Identify which cell holds the provided text, then report its [x, y] central coordinate. 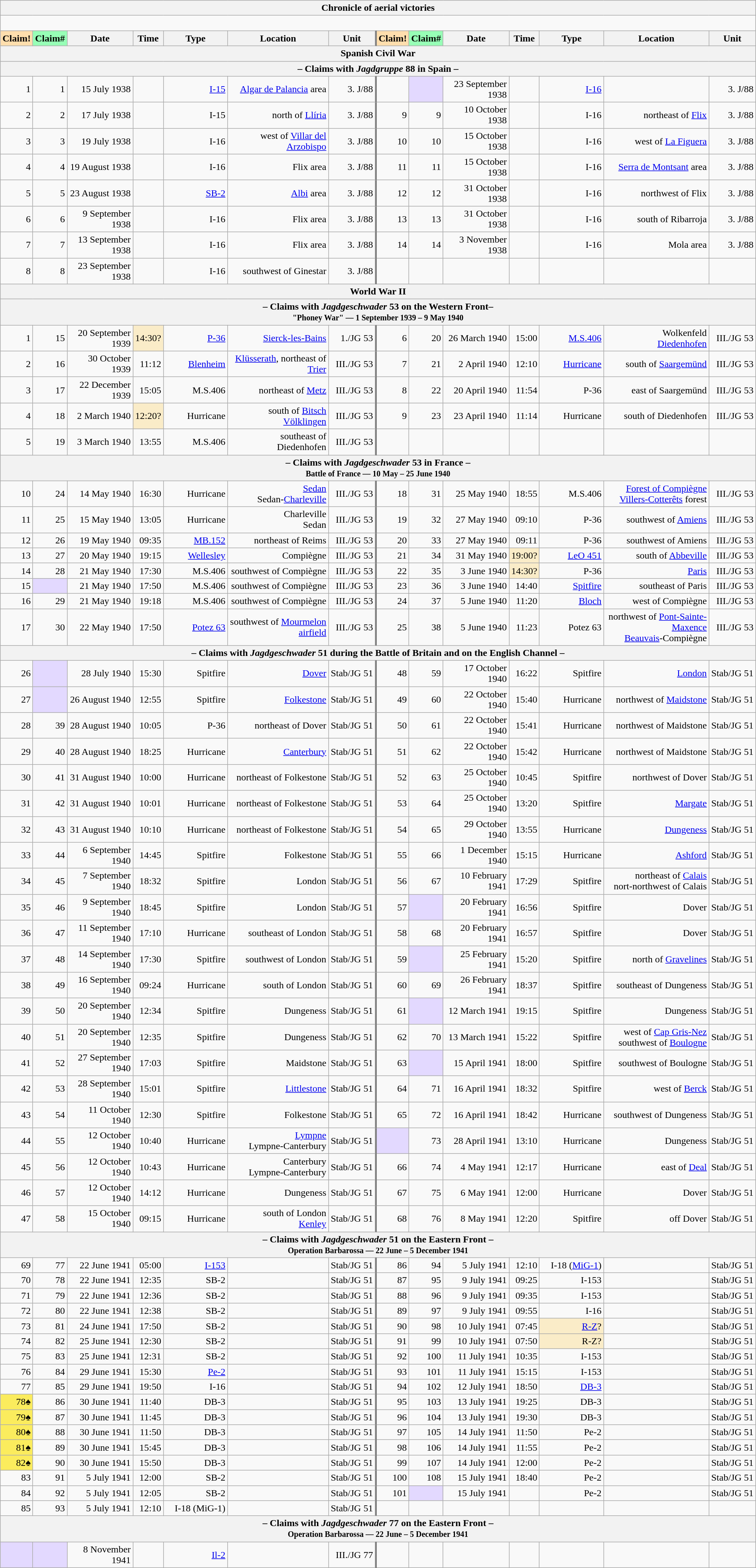
10:10 [148, 829]
17:29 [524, 881]
9 September 1940 [100, 907]
15:05 [148, 390]
106 [426, 1448]
17 July 1938 [100, 115]
15:20 [524, 959]
southwest of Boulogne [656, 1063]
MB.152 [195, 540]
80♠ [17, 1432]
III./JG 77 [352, 1554]
Compiègne [278, 555]
6 September 1940 [100, 855]
Wellesley [195, 555]
12:20? [148, 416]
4 May 1941 [476, 1167]
80 [50, 1311]
12:55 [148, 700]
23 August 1938 [100, 193]
20 May 1940 [100, 555]
west of Cap Gris-Nezsouthwest of Boulogne [656, 1037]
29 October 1940 [476, 829]
7 September 1940 [100, 881]
11 September 1940 [100, 933]
09:10 [524, 519]
15:40 [524, 700]
east of Saargemünd [656, 390]
Chronicle of aerial victories [378, 8]
11 October 1940 [100, 1115]
18:42 [524, 1115]
17:03 [148, 1063]
82♠ [17, 1463]
southwest of Mourmelon airfield [278, 627]
102 [426, 1387]
– Claims with Jagdgruppe 88 in Spain – [378, 69]
Canterbury [278, 752]
18:50 [524, 1387]
28 September 1940 [100, 1089]
18:37 [524, 985]
15:01 [148, 1089]
81 [50, 1326]
18:45 [148, 907]
24 June 1941 [100, 1326]
16:56 [524, 907]
19 May 1940 [100, 540]
south of BitschVölklingen [278, 416]
17:10 [148, 933]
78 [50, 1280]
107 [426, 1463]
2 March 1940 [100, 416]
09:11 [524, 540]
13 March 1941 [476, 1037]
northeast of Flix [656, 115]
southeast of Paris [656, 586]
10 October 1938 [476, 115]
11:55 [524, 1448]
12:34 [148, 1011]
northeast of Calais nort-northwest of Calais [656, 881]
25 February 1941 [476, 959]
Forest of CompiègneVillers-Cotterêts forest [656, 494]
26 February 1941 [476, 985]
off Dover [656, 1218]
12:17 [524, 1167]
10 February 1941 [476, 881]
15:22 [524, 1037]
16 September 1940 [100, 985]
north of Llíria [278, 115]
14:12 [148, 1193]
17 October 1940 [476, 673]
southeast of Diedenhofen [278, 442]
10:05 [148, 725]
WolkenfeldDiedenhofen [656, 338]
Mola area [656, 245]
8 November 1941 [100, 1554]
27 September 1940 [100, 1063]
Margate [656, 804]
Blenheim [195, 364]
west of La Figuera [656, 141]
south of Abbeville [656, 555]
13:10 [524, 1141]
19:18 [148, 601]
north of Gravelines [656, 959]
Sierck-les-Bains [278, 338]
11:54 [524, 390]
09:25 [524, 1280]
11:14 [524, 416]
23 April 1940 [476, 416]
northwest of Pont-Sainte-MaxenceBeauvais-Compiègne [656, 627]
south of Diedenhofen [656, 416]
09:24 [148, 985]
79♠ [17, 1417]
13:20 [524, 804]
1./JG 53 [352, 338]
1 December 1940 [476, 855]
10:40 [148, 1141]
Maidstone [278, 1063]
12 March 1941 [476, 1011]
– Claims with Jagdgeschwader 77 on the Eastern Front –Operation Barbarossa — 22 June – 5 December 1941 [378, 1529]
05:00 [148, 1265]
Ashford [656, 855]
9 September 1938 [100, 219]
– Claims with Jagdgeschwader 53 on the Western Front–"Phoney War" — 1 September 1939 – 9 May 1940 [378, 312]
Il-2 [195, 1554]
– Claims with Jagdgeschwader 51 on the Eastern Front –Operation Barbarossa — 22 June – 5 December 1941 [378, 1245]
Klüsserath, northeast of Trier [278, 364]
northeast of Metz [278, 390]
12 July 1941 [476, 1387]
11:40 [148, 1402]
southeast of Dungeness [656, 985]
west of Compiègne [656, 601]
11:12 [148, 364]
15 May 1940 [100, 519]
CanterburyLympne-Canterbury [278, 1167]
19 July 1938 [100, 141]
19 August 1938 [100, 167]
12:05 [148, 1493]
12:20 [524, 1218]
26 August 1940 [100, 700]
78♠ [17, 1402]
14:40 [524, 586]
16:22 [524, 673]
15:45 [148, 1448]
79 [50, 1295]
11:23 [524, 627]
12:36 [148, 1295]
10:43 [148, 1167]
20 September 1939 [100, 338]
18:40 [524, 1478]
northwest of Flix [656, 193]
Paris [656, 571]
14 September 1940 [100, 959]
07:50 [524, 1341]
south of Saargemünd [656, 364]
8 May 1941 [476, 1218]
13:05 [148, 519]
10:00 [148, 777]
15 April 1941 [476, 1063]
18:55 [524, 494]
– Claims with Jagdgeschwader 53 in France –Battle of France — 10 May – 25 June 1940 [378, 468]
26 March 1940 [476, 338]
20 April 1940 [476, 390]
10:35 [524, 1356]
Algar de Palancia area [278, 89]
southwest of London [278, 959]
11:20 [524, 601]
northeast of Reims [278, 540]
28 July 1940 [100, 673]
15:50 [148, 1463]
Littlestone [278, 1089]
15:00 [524, 338]
22 December 1939 [100, 390]
18:00 [524, 1063]
81♠ [17, 1448]
30 October 1939 [100, 364]
31 May 1940 [476, 555]
2 April 1940 [476, 364]
10:01 [148, 804]
07:45 [524, 1326]
northeast of Dover [278, 725]
SedanSedan-Charleville [278, 494]
southeast of London [278, 933]
12:31 [148, 1356]
south of Ribarroja [656, 219]
3 November 1938 [476, 245]
10:45 [524, 777]
19:00? [524, 555]
World War II [378, 292]
19:30 [524, 1417]
southwest of Dungeness [656, 1115]
LeO 451 [572, 555]
15 July 1938 [100, 89]
15:42 [524, 752]
south of LondonKenley [278, 1218]
Bloch [572, 601]
108 [426, 1478]
28 April 1941 [476, 1141]
Albi area [278, 193]
19:25 [524, 1402]
east of Deal [656, 1167]
105 [426, 1432]
09:15 [148, 1218]
82 [50, 1341]
CharlevilleSedan [278, 519]
15 October 1940 [100, 1218]
18:25 [148, 752]
15:41 [524, 725]
11:45 [148, 1417]
Spanish Civil War [378, 53]
– Claims with Jagdgeschwader 51 during the Battle of Britain and on the English Channel – [378, 653]
west of Berck [656, 1089]
12:38 [148, 1311]
16:30 [148, 494]
13 September 1938 [100, 245]
22 May 1940 [100, 627]
16:57 [524, 933]
104 [426, 1417]
09:55 [524, 1311]
25 May 1940 [476, 494]
14 May 1940 [100, 494]
19:50 [148, 1387]
northwest of Dover [656, 777]
Serra de Montsant area [656, 167]
southwest of Ginestar [278, 271]
west of Villar del Arzobispo [278, 141]
103 [426, 1402]
3 March 1940 [100, 442]
LympneLympne-Canterbury [278, 1141]
14:45 [148, 855]
6 May 1941 [476, 1193]
south of London [278, 985]
